For the text-containing cell, return its midpoint in (X, Y) coordinate format. 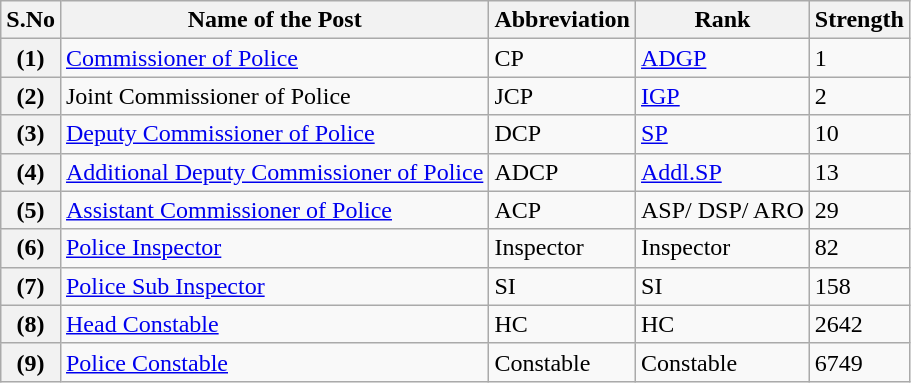
Police Constable (274, 362)
1 (859, 58)
Police Inspector (274, 248)
Deputy Commissioner of Police (274, 134)
ASP/ DSP/ ARO (723, 210)
(5) (31, 210)
6749 (859, 362)
82 (859, 248)
ADGP (723, 58)
Additional Deputy Commissioner of Police (274, 172)
Police Sub Inspector (274, 286)
Commissioner of Police (274, 58)
Name of the Post (274, 20)
S.No (31, 20)
JCP (562, 96)
2 (859, 96)
(1) (31, 58)
CP (562, 58)
10 (859, 134)
(8) (31, 324)
Head Constable (274, 324)
13 (859, 172)
ACP (562, 210)
158 (859, 286)
Joint Commissioner of Police (274, 96)
Assistant Commissioner of Police (274, 210)
IGP (723, 96)
2642 (859, 324)
(6) (31, 248)
Strength (859, 20)
Abbreviation (562, 20)
(4) (31, 172)
(9) (31, 362)
(7) (31, 286)
DCP (562, 134)
ADCP (562, 172)
SP (723, 134)
Rank (723, 20)
Addl.SP (723, 172)
29 (859, 210)
(2) (31, 96)
(3) (31, 134)
